From the cell containing the given text, extract its center point as [x, y] coordinate. 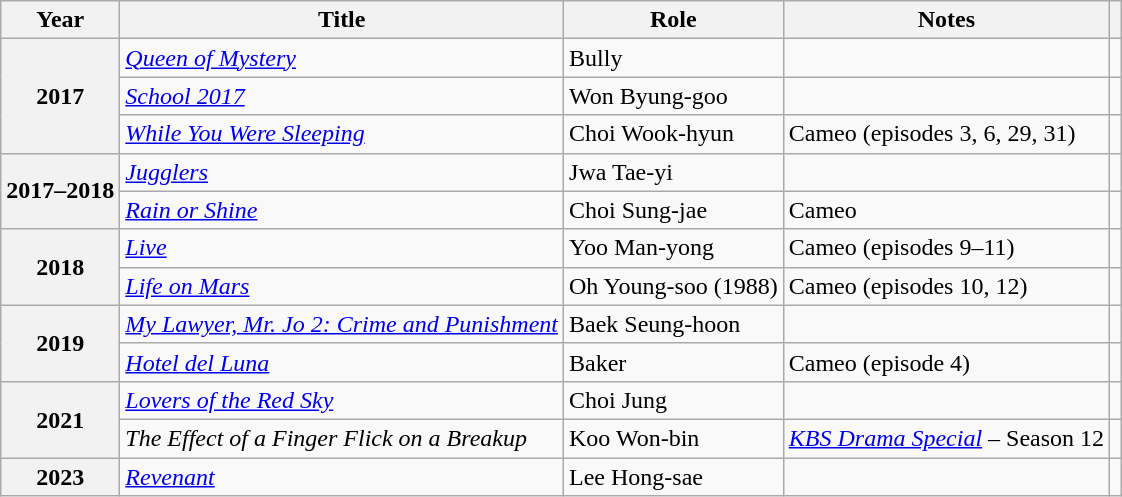
KBS Drama Special – Season 12 [946, 438]
Koo Won-bin [674, 438]
Baker [674, 362]
Cameo (episodes 10, 12) [946, 286]
My Lawyer, Mr. Jo 2: Crime and Punishment [342, 324]
Choi Jung [674, 400]
While You Were Sleeping [342, 134]
Choi Sung-jae [674, 210]
2019 [60, 343]
Won Byung-goo [674, 96]
2018 [60, 267]
Role [674, 20]
Revenant [342, 477]
School 2017 [342, 96]
Lovers of the Red Sky [342, 400]
Cameo [946, 210]
Jwa Tae-yi [674, 172]
Title [342, 20]
Baek Seung-hoon [674, 324]
Notes [946, 20]
Cameo (episode 4) [946, 362]
The Effect of a Finger Flick on a Breakup [342, 438]
2017 [60, 96]
Live [342, 248]
Cameo (episodes 3, 6, 29, 31) [946, 134]
2017–2018 [60, 191]
Yoo Man-yong [674, 248]
Rain or Shine [342, 210]
Bully [674, 58]
Year [60, 20]
2023 [60, 477]
Life on Mars [342, 286]
Oh Young-soo (1988) [674, 286]
Hotel del Luna [342, 362]
Jugglers [342, 172]
Choi Wook-hyun [674, 134]
Lee Hong-sae [674, 477]
2021 [60, 419]
Cameo (episodes 9–11) [946, 248]
Queen of Mystery [342, 58]
